Identify which cell holds the provided text, then report its [X, Y] central coordinate. 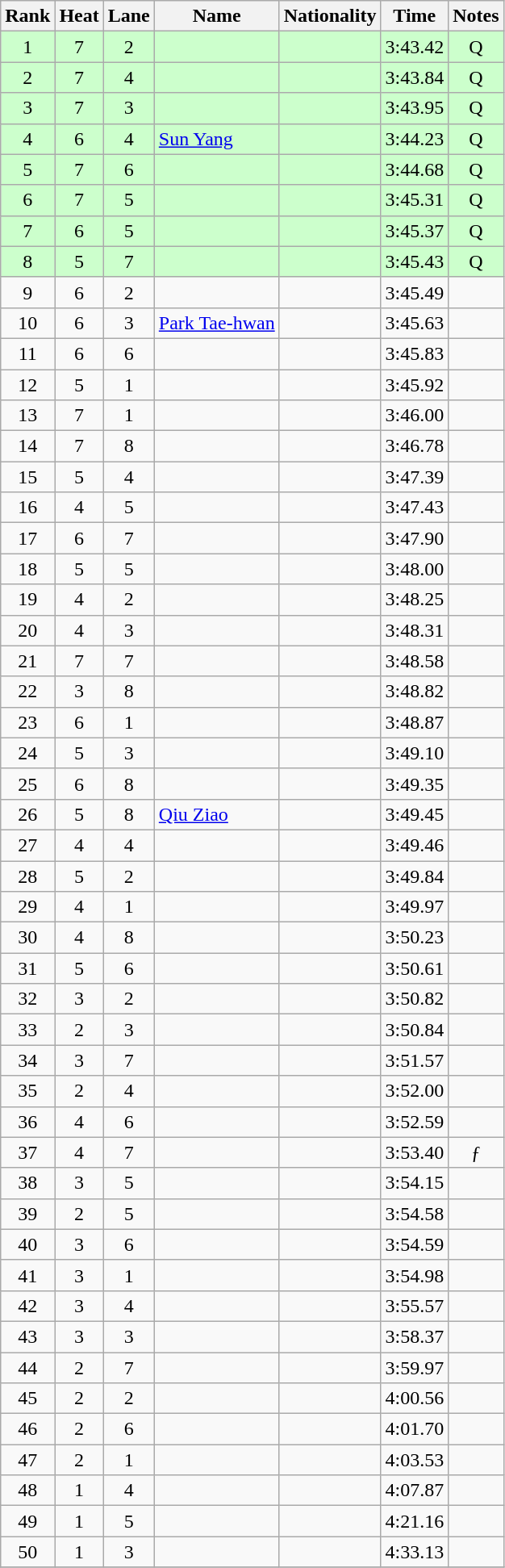
43 [27, 1336]
3:52.00 [415, 1091]
16 [27, 508]
33 [27, 1030]
3:46.78 [415, 446]
Heat [79, 16]
29 [27, 907]
3:45.92 [415, 385]
23 [27, 722]
19 [27, 600]
3:45.83 [415, 353]
10 [27, 323]
15 [27, 477]
3:48.58 [415, 661]
22 [27, 692]
3:46.00 [415, 416]
46 [27, 1429]
4:03.53 [415, 1460]
3:58.37 [415, 1336]
3:54.59 [415, 1244]
Nationality [330, 16]
Qiu Ziao [216, 814]
3:55.57 [415, 1306]
26 [27, 814]
3:50.61 [415, 968]
Sun Yang [216, 139]
4:00.56 [415, 1399]
Notes [476, 16]
41 [27, 1275]
14 [27, 446]
3:49.84 [415, 876]
35 [27, 1091]
17 [27, 538]
49 [27, 1521]
3:43.84 [415, 77]
4:33.13 [415, 1552]
42 [27, 1306]
32 [27, 999]
3:54.15 [415, 1183]
3:43.95 [415, 108]
3:45.49 [415, 292]
ƒ [476, 1152]
3:52.59 [415, 1122]
9 [27, 292]
24 [27, 753]
3:45.37 [415, 231]
31 [27, 968]
3:54.98 [415, 1275]
21 [27, 661]
45 [27, 1399]
4:21.16 [415, 1521]
30 [27, 938]
3:54.58 [415, 1214]
48 [27, 1491]
Lane [129, 16]
3:49.10 [415, 753]
3:45.31 [415, 200]
37 [27, 1152]
12 [27, 385]
11 [27, 353]
20 [27, 630]
3:47.90 [415, 538]
40 [27, 1244]
3:47.39 [415, 477]
3:50.23 [415, 938]
3:44.68 [415, 169]
3:50.82 [415, 999]
3:49.97 [415, 907]
18 [27, 569]
3:48.82 [415, 692]
3:48.87 [415, 722]
3:53.40 [415, 1152]
47 [27, 1460]
3:48.00 [415, 569]
27 [27, 845]
3:59.97 [415, 1368]
25 [27, 784]
4:07.87 [415, 1491]
4:01.70 [415, 1429]
38 [27, 1183]
13 [27, 416]
3:48.31 [415, 630]
3:48.25 [415, 600]
34 [27, 1060]
Time [415, 16]
3:45.63 [415, 323]
3:44.23 [415, 139]
3:50.84 [415, 1030]
3:51.57 [415, 1060]
36 [27, 1122]
3:47.43 [415, 508]
28 [27, 876]
39 [27, 1214]
50 [27, 1552]
3:45.43 [415, 261]
Park Tae-hwan [216, 323]
Name [216, 16]
44 [27, 1368]
3:43.42 [415, 47]
3:49.46 [415, 845]
3:49.45 [415, 814]
Rank [27, 16]
3:49.35 [415, 784]
